Identify which cell holds the provided text, then report its [X, Y] central coordinate. 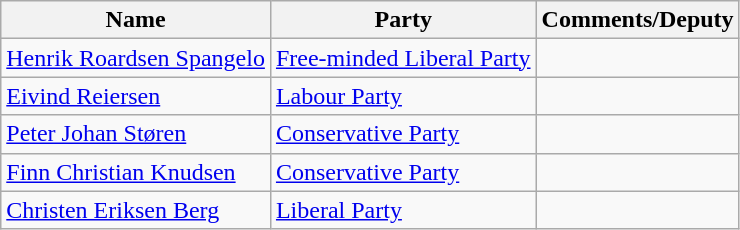
Finn Christian Knudsen [136, 172]
Labour Party [403, 96]
Free-minded Liberal Party [403, 58]
Party [403, 20]
Name [136, 20]
Christen Eriksen Berg [136, 210]
Comments/Deputy [638, 20]
Henrik Roardsen Spangelo [136, 58]
Eivind Reiersen [136, 96]
Peter Johan Støren [136, 134]
Liberal Party [403, 210]
